Extract the [x, y] coordinate from the center of the cell holding the provided text.  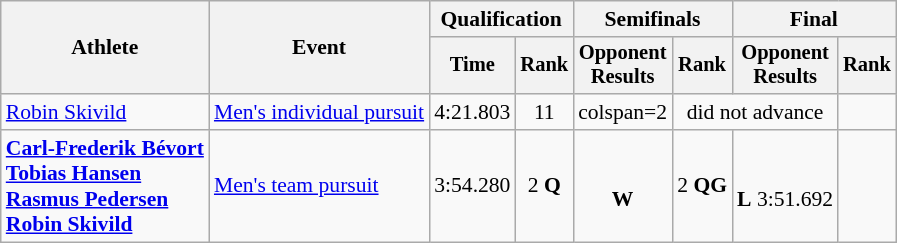
3:54.280 [472, 186]
Final [814, 19]
Semifinals [652, 19]
colspan=2 [622, 112]
Qualification [501, 19]
Carl-Frederik BévortTobias HansenRasmus PedersenRobin Skivild [105, 186]
W [622, 186]
2 Q [544, 186]
Men's individual pursuit [319, 112]
2 QG [702, 186]
Athlete [105, 48]
11 [544, 112]
Men's team pursuit [319, 186]
Time [472, 66]
Event [319, 48]
Robin Skivild [105, 112]
4:21.803 [472, 112]
did not advance [755, 112]
L 3:51.692 [785, 186]
